Capture the cell that displays the provided text and extract its [x, y] central coordinate. 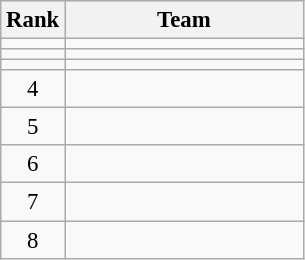
6 [33, 165]
7 [33, 202]
5 [33, 127]
8 [33, 240]
4 [33, 89]
Team [184, 20]
Rank [33, 20]
